From the cell containing the given text, extract its center point as (x, y) coordinate. 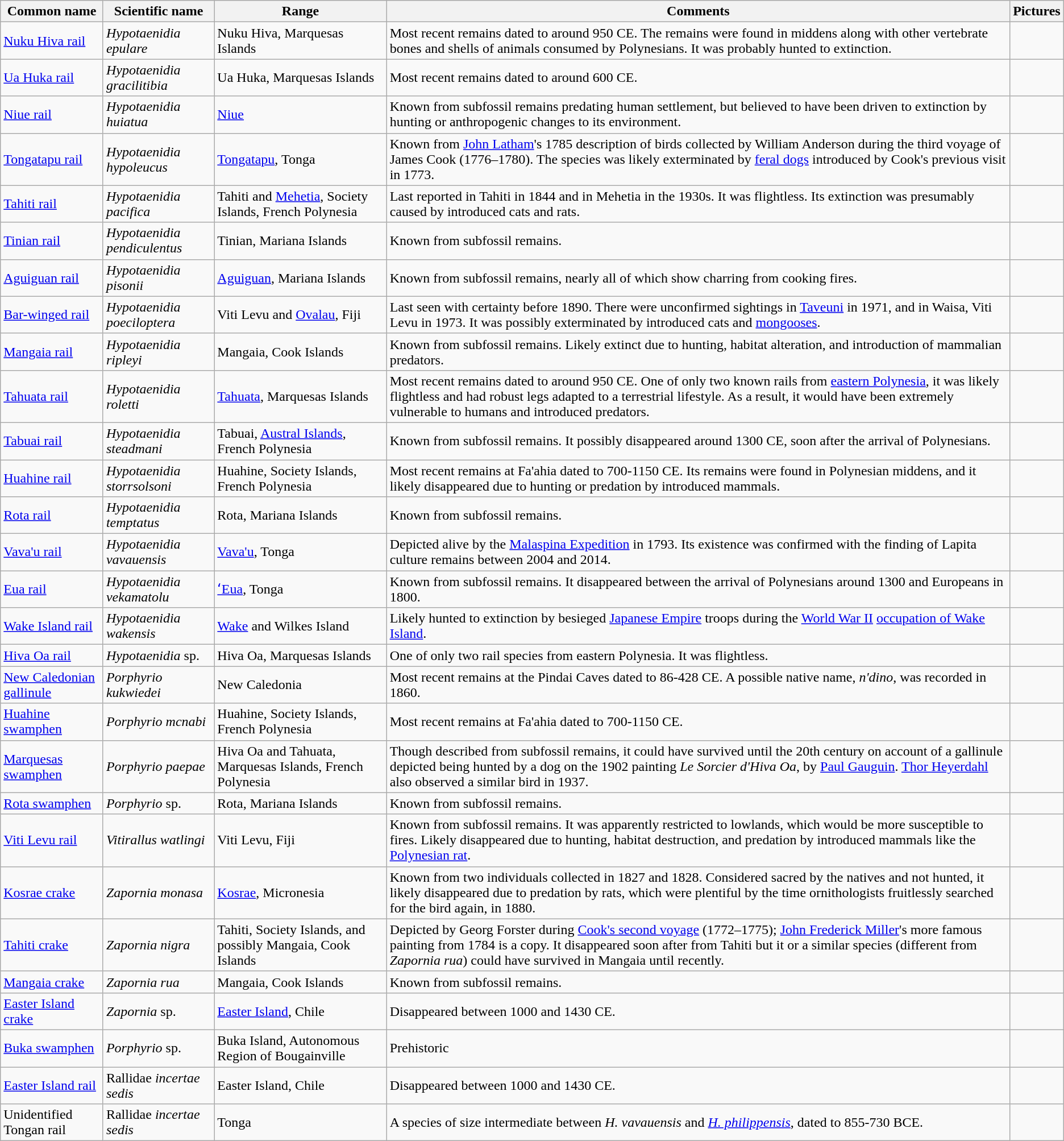
Known from subfossil remains. Likely extinct due to hunting, habitat alteration, and introduction of mammalian predators. (698, 351)
Last reported in Tahiti in 1844 and in Mehetia in the 1930s. It was flightless. Its extinction was presumably caused by introduced cats and rats. (698, 204)
Zapornia rua (158, 982)
Common name (52, 11)
Unidentified Tongan rail (52, 1122)
Hypotaenidia sp. (158, 655)
Viti Levu and Ovalau, Fiji (300, 315)
Viti Levu, Fiji (300, 840)
Easter Island rail (52, 1085)
Mangaia crake (52, 982)
Tahiti crake (52, 945)
Aguiguan, Mariana Islands (300, 277)
Range (300, 11)
Hypotaenidia epulare (158, 41)
Tahiti, Society Islands, and possibly Mangaia, Cook Islands (300, 945)
Wake and Wilkes Island (300, 626)
Scientific name (158, 11)
Porphyrio kukwiedei (158, 684)
Hiva Oa, Marquesas Islands (300, 655)
Depicted alive by the Malaspina Expedition in 1793. Its existence was confirmed with the finding of Lapita culture remains between 2004 and 2014. (698, 553)
Hypotaenidia storrsolsoni (158, 478)
Hypotaenidia vekamatolu (158, 589)
Tahuata, Marquesas Islands (300, 396)
Tabuai rail (52, 441)
Pictures (1037, 11)
Marquesas swamphen (52, 766)
Hypotaenidia poeciloptera (158, 315)
Kosrae, Micronesia (300, 893)
Hypotaenidia pendiculentus (158, 241)
Hypotaenidia roletti (158, 396)
Most recent remains at Fa'ahia dated to 700-1150 CE. (698, 722)
Known from subfossil remains. It disappeared between the arrival of Polynesians around 1300 and Europeans in 1800. (698, 589)
Buka Island, Autonomous Region of Bougainville (300, 1048)
A species of size intermediate between H. vavauensis and H. philippensis, dated to 855-730 BCE. (698, 1122)
Rota rail (52, 515)
Aguiguan rail (52, 277)
Known from subfossil remains. It possibly disappeared around 1300 CE, soon after the arrival of Polynesians. (698, 441)
New Caledonian gallinule (52, 684)
Mangaia rail (52, 351)
Rota swamphen (52, 803)
Likely hunted to extinction by besieged Japanese Empire troops during the World War II occupation of Wake Island. (698, 626)
Comments (698, 11)
Nuku Hiva, Marquesas Islands (300, 41)
Ua Huka, Marquesas Islands (300, 77)
Wake Island rail (52, 626)
Hiva Oa and Tahuata, Marquesas Islands, French Polynesia (300, 766)
Tinian rail (52, 241)
Hypotaenidia hypoleucus (158, 159)
Most recent remains at the Pindai Caves dated to 86-428 CE. A possible native name, n'dino, was recorded in 1860. (698, 684)
Porphyrio paepae (158, 766)
Tahiti rail (52, 204)
Ua Huka rail (52, 77)
Zapornia monasa (158, 893)
Tongatapu, Tonga (300, 159)
Vitirallus watlingi (158, 840)
Niue rail (52, 115)
Hypotaenidia temptatus (158, 515)
Tabuai, Austral Islands, French Polynesia (300, 441)
Tonga (300, 1122)
Vava'u, Tonga (300, 553)
Prehistoric (698, 1048)
Hypotaenidia huiatua (158, 115)
Viti Levu rail (52, 840)
Hypotaenidia steadmani (158, 441)
Hypotaenidia gracilitibia (158, 77)
Nuku Hiva rail (52, 41)
One of only two rail species from eastern Polynesia. It was flightless. (698, 655)
Buka swamphen (52, 1048)
Tahuata rail (52, 396)
Hiva Oa rail (52, 655)
Hypotaenidia wakensis (158, 626)
Hypotaenidia pacifica (158, 204)
Tinian, Mariana Islands (300, 241)
Hypotaenidia ripleyi (158, 351)
Porphyrio mcnabi (158, 722)
Zapornia sp. (158, 1011)
Bar-winged rail (52, 315)
Most recent remains dated to around 600 CE. (698, 77)
Huahine rail (52, 478)
New Caledonia (300, 684)
ʻEua, Tonga (300, 589)
Tongatapu rail (52, 159)
Known from subfossil remains, nearly all of which show charring from cooking fires. (698, 277)
Tahiti and Mehetia, Society Islands, French Polynesia (300, 204)
Niue (300, 115)
Hypotaenidia vavauensis (158, 553)
Vava'u rail (52, 553)
Eua rail (52, 589)
Huahine swamphen (52, 722)
Zapornia nigra (158, 945)
Hypotaenidia pisonii (158, 277)
Kosrae crake (52, 893)
Easter Island crake (52, 1011)
